Find where the given text appears and provide that cell's center as (x, y) coordinate. 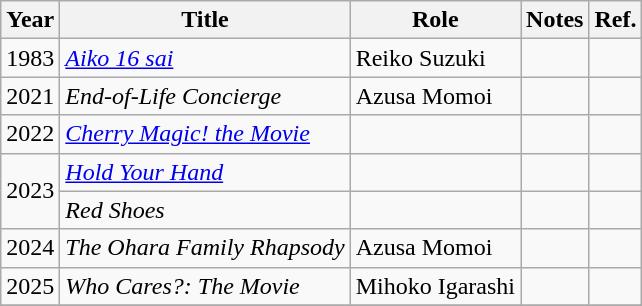
2022 (30, 134)
End-of-Life Concierge (205, 96)
1983 (30, 58)
Red Shoes (205, 210)
Cherry Magic! the Movie (205, 134)
Aiko 16 sai (205, 58)
Ref. (616, 20)
2021 (30, 96)
The Ohara Family Rhapsody (205, 248)
Role (435, 20)
2023 (30, 191)
Notes (555, 20)
Reiko Suzuki (435, 58)
Title (205, 20)
Who Cares?: The Movie (205, 286)
Hold Your Hand (205, 172)
2024 (30, 248)
Year (30, 20)
Mihoko Igarashi (435, 286)
2025 (30, 286)
